Identify which cell holds the provided text, then report its [X, Y] central coordinate. 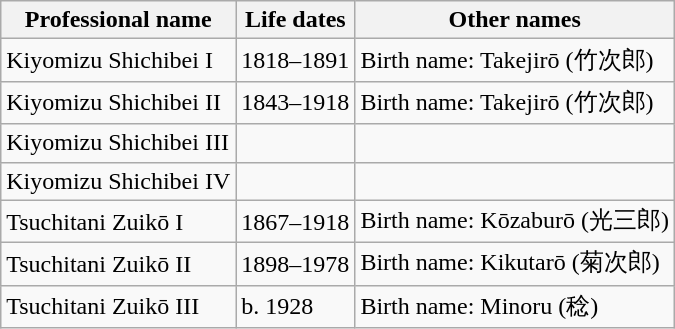
Professional name [118, 20]
b. 1928 [296, 306]
Tsuchitani Zuikō II [118, 264]
Kiyomizu Shichibei III [118, 143]
Birth name: Kikutarō (菊次郎) [515, 264]
Tsuchitani Zuikō III [118, 306]
1843–1918 [296, 102]
Kiyomizu Shichibei IV [118, 181]
Birth name: Minoru (稔) [515, 306]
Tsuchitani Zuikō I [118, 222]
Kiyomizu Shichibei II [118, 102]
1818–1891 [296, 60]
1898–1978 [296, 264]
Kiyomizu Shichibei I [118, 60]
Birth name: Kōzaburō (光三郎) [515, 222]
1867–1918 [296, 222]
Other names [515, 20]
Life dates [296, 20]
